Return the (X, Y) coordinate for the center point of the cell that contains the specified text.  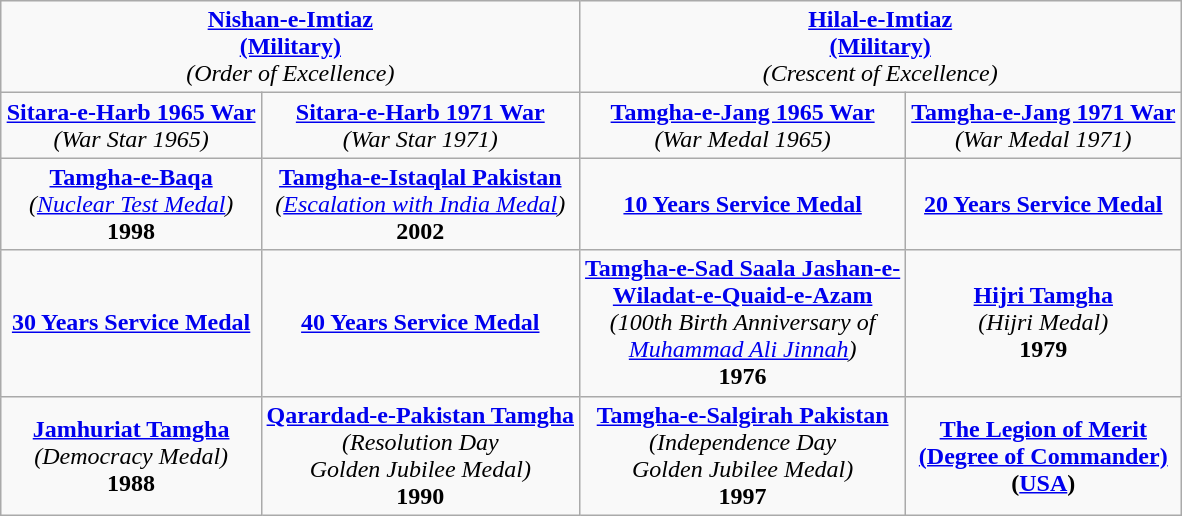
Tamgha-e-Jang 1971 War(War Medal 1971) (1044, 126)
Sitara-e-Harb 1965 War(War Star 1965) (131, 126)
Tamgha-e-Jang 1965 War(War Medal 1965) (743, 126)
Hilal-e-Imtiaz(Military)(Crescent of Excellence) (880, 47)
20 Years Service Medal (1044, 204)
Tamgha-e-Sad Saala Jashan-e-Wiladat-e-Quaid-e-Azam(100th Birth Anniversary ofMuhammad Ali Jinnah)1976 (743, 323)
Tamgha-e-Salgirah Pakistan(Independence DayGolden Jubilee Medal)1997 (743, 456)
Sitara-e-Harb 1971 War(War Star 1971) (420, 126)
Qarardad-e-Pakistan Tamgha(Resolution DayGolden Jubilee Medal)1990 (420, 456)
10 Years Service Medal (743, 204)
Tamgha-e-Istaqlal Pakistan(Escalation with India Medal)2002 (420, 204)
Jamhuriat Tamgha(Democracy Medal)1988 (131, 456)
Hijri Tamgha(Hijri Medal)1979 (1044, 323)
30 Years Service Medal (131, 323)
40 Years Service Medal (420, 323)
The Legion of Merit(Degree of Commander)(USA) (1044, 456)
Tamgha-e-Baqa(Nuclear Test Medal)1998 (131, 204)
Nishan-e-Imtiaz(Military)(Order of Excellence) (290, 47)
